Find where the given text appears and provide that cell's center as [X, Y] coordinate. 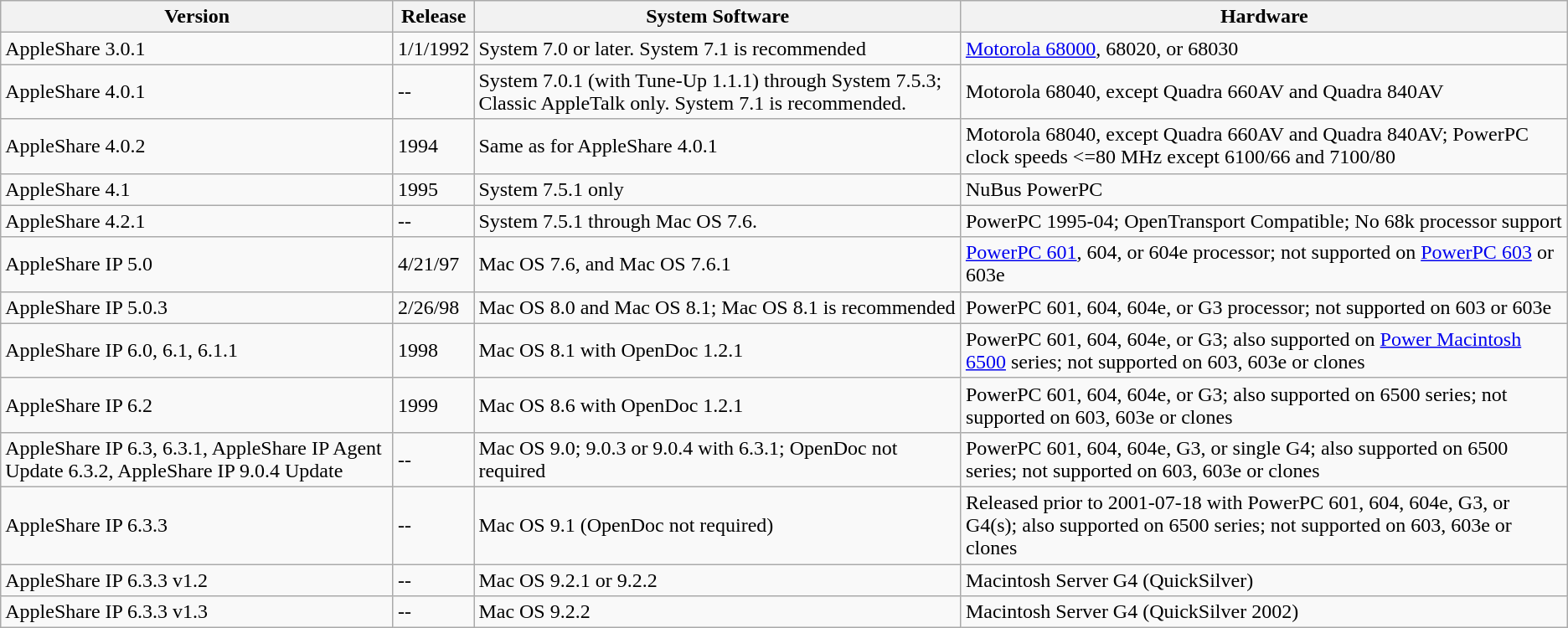
Mac OS 8.0 and Mac OS 8.1; Mac OS 8.1 is recommended [718, 307]
1/1/1992 [433, 49]
1999 [433, 405]
Motorola 68040, except Quadra 660AV and Quadra 840AV [1264, 92]
4/21/97 [433, 265]
System 7.5.1 only [718, 189]
System 7.0 or later. System 7.1 is recommended [718, 49]
AppleShare IP 5.0 [198, 265]
Hardware [1264, 17]
Mac OS 9.2.1 or 9.2.2 [718, 580]
PowerPC 601, 604, 604e, or G3 processor; not supported on 603 or 603e [1264, 307]
System 7.5.1 through Mac OS 7.6. [718, 221]
Motorola 68040, except Quadra 660AV and Quadra 840AV; PowerPC clock speeds <=80 MHz except 6100/66 and 7100/80 [1264, 146]
Same as for AppleShare 4.0.1 [718, 146]
AppleShare 3.0.1 [198, 49]
PowerPC 601, 604, 604e, G3, or single G4; also supported on 6500 series; not supported on 603, 603e or clones [1264, 459]
2/26/98 [433, 307]
System 7.0.1 (with Tune-Up 1.1.1) through System 7.5.3; Classic AppleTalk only. System 7.1 is recommended. [718, 92]
AppleShare IP 6.3.3 [198, 525]
PowerPC 601, 604, 604e, or G3; also supported on 6500 series; not supported on 603, 603e or clones [1264, 405]
AppleShare 4.0.1 [198, 92]
PowerPC 1995-04; OpenTransport Compatible; No 68k processor support [1264, 221]
Released prior to 2001-07-18 with PowerPC 601, 604, 604e, G3, or G4(s); also supported on 6500 series; not supported on 603, 603e or clones [1264, 525]
Mac OS 8.6 with OpenDoc 1.2.1 [718, 405]
AppleShare IP 6.3.3 v1.3 [198, 612]
NuBus PowerPC [1264, 189]
Mac OS 9.2.2 [718, 612]
AppleShare IP 5.0.3 [198, 307]
Mac OS 7.6, and Mac OS 7.6.1 [718, 265]
PowerPC 601, 604, or 604e processor; not supported on PowerPC 603 or 603e [1264, 265]
1995 [433, 189]
AppleShare IP 6.0, 6.1, 6.1.1 [198, 350]
AppleShare 4.2.1 [198, 221]
AppleShare 4.1 [198, 189]
Mac OS 8.1 with OpenDoc 1.2.1 [718, 350]
Mac OS 9.0; 9.0.3 or 9.0.4 with 6.3.1; OpenDoc not required [718, 459]
System Software [718, 17]
1994 [433, 146]
AppleShare IP 6.3, 6.3.1, AppleShare IP Agent Update 6.3.2, AppleShare IP 9.0.4 Update [198, 459]
AppleShare IP 6.2 [198, 405]
Motorola 68000, 68020, or 68030 [1264, 49]
PowerPC 601, 604, 604e, or G3; also supported on Power Macintosh 6500 series; not supported on 603, 603e or clones [1264, 350]
Macintosh Server G4 (QuickSilver 2002) [1264, 612]
Mac OS 9.1 (OpenDoc not required) [718, 525]
Macintosh Server G4 (QuickSilver) [1264, 580]
1998 [433, 350]
Release [433, 17]
Version [198, 17]
AppleShare IP 6.3.3 v1.2 [198, 580]
AppleShare 4.0.2 [198, 146]
